Extract the [X, Y] coordinate from the center of the cell holding the provided text.  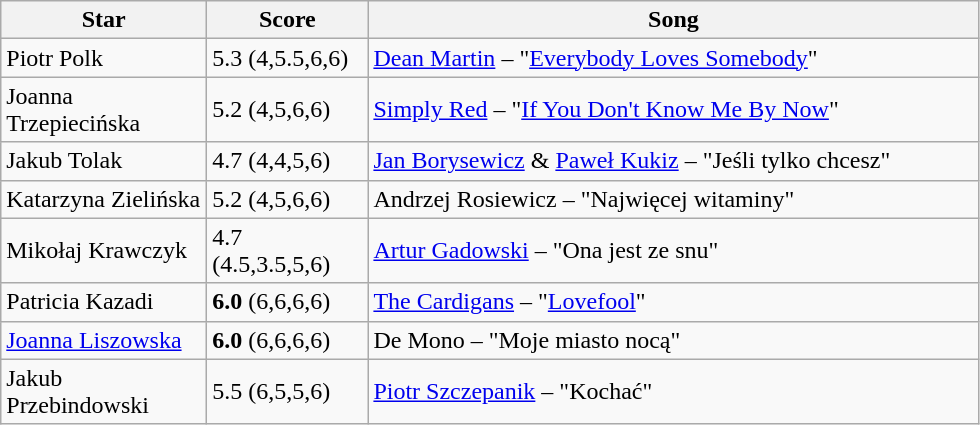
Jakub Tolak [104, 161]
Katarzyna Zielińska [104, 199]
5.3 (4,5.5,6,6) [288, 58]
Score [288, 20]
The Cardigans – "Lovefool" [674, 302]
5.5 (6,5,5,6) [288, 392]
Star [104, 20]
Piotr Polk [104, 58]
Piotr Szczepanik – "Kochać" [674, 392]
De Mono – "Moje miasto nocą" [674, 340]
Simply Red – "If You Don't Know Me By Now" [674, 110]
Jan Borysewicz & Paweł Kukiz – "Jeśli tylko chcesz" [674, 161]
Mikołaj Krawczyk [104, 250]
Song [674, 20]
4.7 (4,4,5,6) [288, 161]
Dean Martin – "Everybody Loves Somebody" [674, 58]
Joanna Trzepiecińska [104, 110]
4.7 (4.5,3.5,5,6) [288, 250]
Andrzej Rosiewicz – "Najwięcej witaminy" [674, 199]
Patricia Kazadi [104, 302]
Jakub Przebindowski [104, 392]
Artur Gadowski – "Ona jest ze snu" [674, 250]
Joanna Liszowska [104, 340]
